Identify which cell holds the provided text, then report its [X, Y] central coordinate. 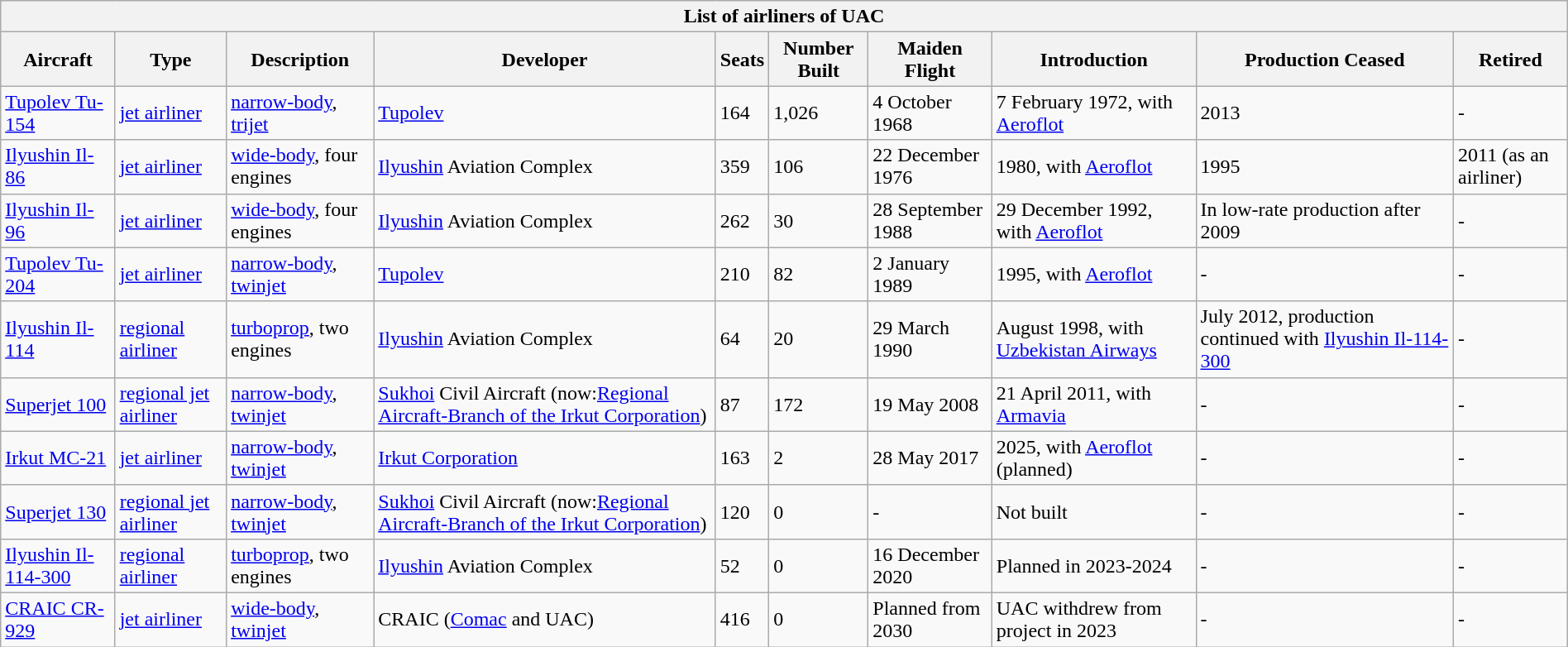
Maiden Flight [930, 60]
Number Built [819, 60]
64 [742, 339]
Planned from 2030 [930, 619]
Ilyushin Il-114 [58, 339]
29 March 1990 [930, 339]
120 [742, 511]
416 [742, 619]
28 September 1988 [930, 220]
2 [819, 458]
July 2012, production continued with Ilyushin Il-114-300 [1325, 339]
Developer [545, 60]
Retired [1511, 60]
Superjet 100 [58, 404]
30 [819, 220]
Tupolev Tu-204 [58, 275]
CRAIC CR-929 [58, 619]
359 [742, 167]
Production Ceased [1325, 60]
4 October 1968 [930, 113]
Aircraft [58, 60]
210 [742, 275]
2025, with Aeroflot (planned) [1093, 458]
262 [742, 220]
19 May 2008 [930, 404]
Ilyushin Il-96 [58, 220]
August 1998, with Uzbekistan Airways [1093, 339]
Type [170, 60]
Ilyushin Il-86 [58, 167]
Description [300, 60]
narrow-body, trijet [300, 113]
21 April 2011, with Armavia [1093, 404]
22 December 1976 [930, 167]
87 [742, 404]
106 [819, 167]
In low-rate production after 2009 [1325, 220]
1995, with Aeroflot [1093, 275]
1,026 [819, 113]
52 [742, 566]
Irkut Corporation [545, 458]
16 December 2020 [930, 566]
2 January 1989 [930, 275]
Ilyushin Il-114-300 [58, 566]
UAC withdrew from project in 2023 [1093, 619]
CRAIC (Comac and UAC) [545, 619]
172 [819, 404]
163 [742, 458]
1995 [1325, 167]
164 [742, 113]
2011 (as an airliner) [1511, 167]
List of airliners of UAC [784, 17]
29 December 1992, with Aeroflot [1093, 220]
Irkut MC-21 [58, 458]
20 [819, 339]
2013 [1325, 113]
28 May 2017 [930, 458]
7 February 1972, with Aeroflot [1093, 113]
Superjet 130 [58, 511]
Introduction [1093, 60]
Not built [1093, 511]
Planned in 2023-2024 [1093, 566]
1980, with Aeroflot [1093, 167]
Seats [742, 60]
Tupolev Tu-154 [58, 113]
82 [819, 275]
wide-body, twinjet [300, 619]
